Scan for the cell matching the given text and deliver its [X, Y] coordinate at center. 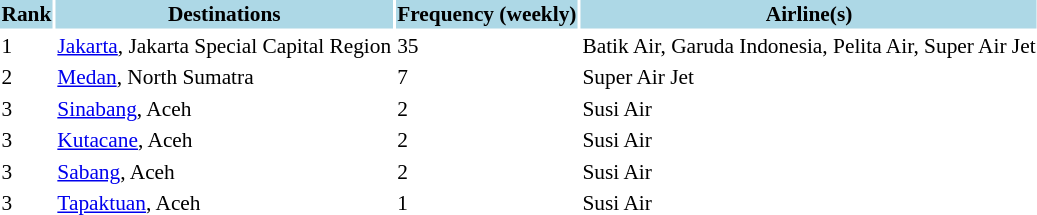
Airline(s) [809, 14]
35 [487, 46]
Jakarta, Jakarta Special Capital Region [224, 46]
7 [487, 77]
Sabang, Aceh [224, 172]
Batik Air, Garuda Indonesia, Pelita Air, Super Air Jet [809, 46]
Destinations [224, 14]
Kutacane, Aceh [224, 140]
Rank [26, 14]
Sinabang, Aceh [224, 108]
Super Air Jet [809, 77]
Frequency (weekly) [487, 14]
1 [26, 46]
Medan, North Sumatra [224, 77]
